Provide the [x, y] coordinate of the cell's center where the given text is located.  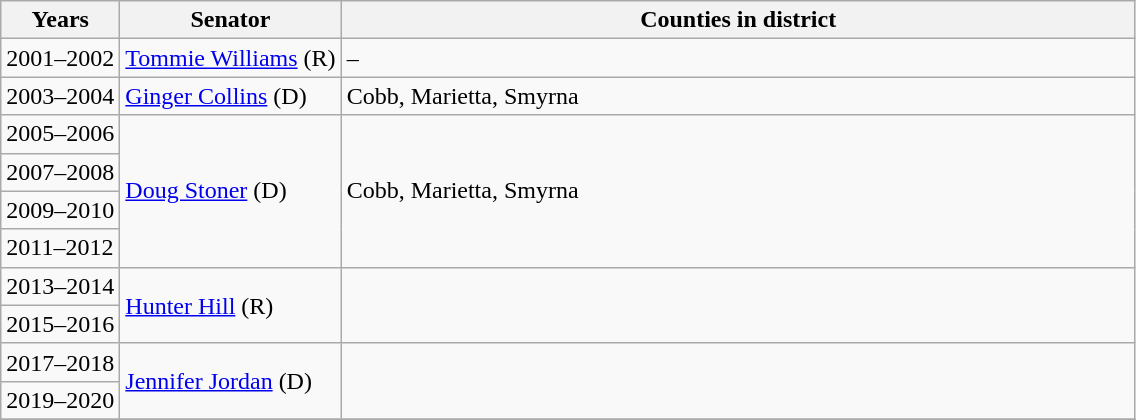
Ginger Collins (D) [230, 96]
2013–2014 [60, 286]
Counties in district [738, 20]
2011–2012 [60, 248]
2017–2018 [60, 362]
2009–2010 [60, 210]
2015–2016 [60, 324]
Jennifer Jordan (D) [230, 381]
2005–2006 [60, 134]
Tommie Williams (R) [230, 58]
Hunter Hill (R) [230, 305]
– [738, 58]
Doug Stoner (D) [230, 191]
2019–2020 [60, 400]
2001–2002 [60, 58]
Years [60, 20]
Senator [230, 20]
2007–2008 [60, 172]
2003–2004 [60, 96]
